Find where the given text appears and provide that cell's center as [x, y] coordinate. 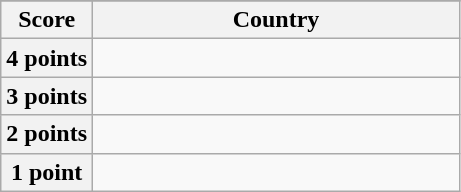
3 points [47, 96]
Score [47, 20]
4 points [47, 58]
2 points [47, 134]
Country [276, 20]
1 point [47, 172]
